Detect which cell encompasses the target text, then output its (x, y) center coordinate. 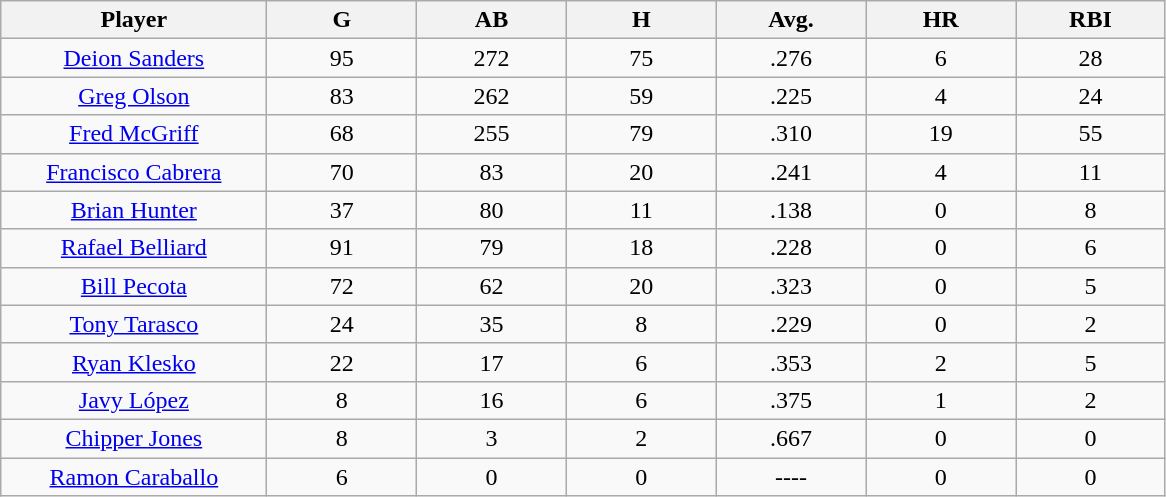
.375 (791, 400)
91 (342, 248)
.241 (791, 172)
Javy López (134, 400)
272 (492, 58)
17 (492, 362)
.353 (791, 362)
Tony Tarasco (134, 324)
37 (342, 210)
80 (492, 210)
.667 (791, 438)
62 (492, 286)
1 (941, 400)
19 (941, 134)
Fred McGriff (134, 134)
.229 (791, 324)
59 (641, 96)
Ramon Caraballo (134, 477)
H (641, 20)
75 (641, 58)
Francisco Cabrera (134, 172)
Chipper Jones (134, 438)
95 (342, 58)
Bill Pecota (134, 286)
Greg Olson (134, 96)
HR (941, 20)
.276 (791, 58)
35 (492, 324)
3 (492, 438)
RBI (1091, 20)
.228 (791, 248)
28 (1091, 58)
16 (492, 400)
70 (342, 172)
255 (492, 134)
18 (641, 248)
.138 (791, 210)
Ryan Klesko (134, 362)
Avg. (791, 20)
Deion Sanders (134, 58)
55 (1091, 134)
.310 (791, 134)
.323 (791, 286)
Brian Hunter (134, 210)
Player (134, 20)
262 (492, 96)
72 (342, 286)
22 (342, 362)
AB (492, 20)
---- (791, 477)
G (342, 20)
.225 (791, 96)
68 (342, 134)
Rafael Belliard (134, 248)
